Capture the cell that displays the provided text and extract its (x, y) central coordinate. 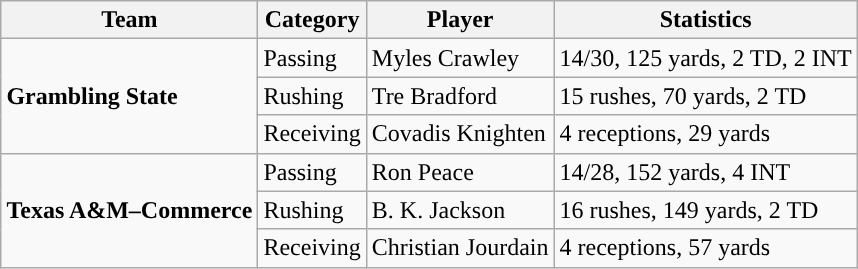
Ron Peace (460, 172)
14/28, 152 yards, 4 INT (706, 172)
Tre Bradford (460, 96)
Statistics (706, 20)
4 receptions, 29 yards (706, 134)
Player (460, 20)
Covadis Knighten (460, 134)
Christian Jourdain (460, 248)
B. K. Jackson (460, 210)
Myles Crawley (460, 58)
Category (312, 20)
14/30, 125 yards, 2 TD, 2 INT (706, 58)
Texas A&M–Commerce (130, 210)
16 rushes, 149 yards, 2 TD (706, 210)
Team (130, 20)
4 receptions, 57 yards (706, 248)
15 rushes, 70 yards, 2 TD (706, 96)
Grambling State (130, 96)
